Capture the cell that displays the provided text and extract its [X, Y] central coordinate. 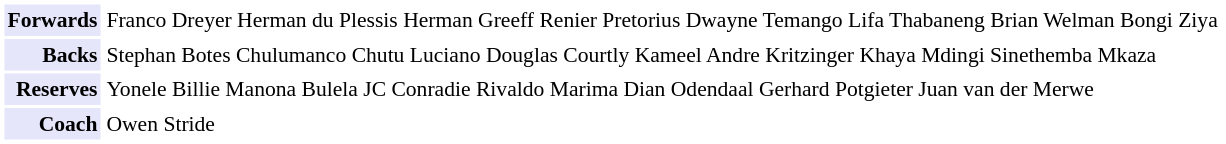
Franco Dreyer Herman du Plessis Herman Greeff Renier Pretorius Dwayne Temango Lifa Thabaneng Brian Welman Bongi Ziya [662, 20]
Backs [52, 55]
Coach [52, 124]
Forwards [52, 20]
Reserves [52, 90]
Owen Stride [662, 124]
Stephan Botes Chulumanco Chutu Luciano Douglas Courtly Kameel Andre Kritzinger Khaya Mdingi Sinethemba Mkaza [662, 55]
Yonele Billie Manona Bulela JC Conradie Rivaldo Marima Dian Odendaal Gerhard Potgieter Juan van der Merwe [662, 90]
